Find where the given text appears and provide that cell's center as (x, y) coordinate. 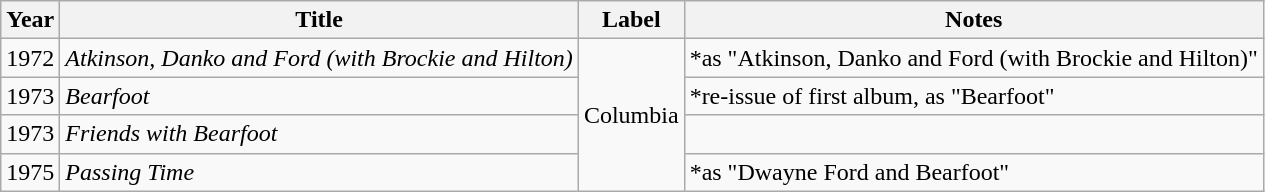
1972 (30, 58)
Bearfoot (320, 96)
*re-issue of first album, as "Bearfoot" (974, 96)
Friends with Bearfoot (320, 134)
Atkinson, Danko and Ford (with Brockie and Hilton) (320, 58)
Title (320, 20)
Label (631, 20)
*as "Dwayne Ford and Bearfoot" (974, 172)
1975 (30, 172)
Notes (974, 20)
Columbia (631, 115)
Passing Time (320, 172)
Year (30, 20)
*as "Atkinson, Danko and Ford (with Brockie and Hilton)" (974, 58)
